From the cell containing the given text, extract its center point as [x, y] coordinate. 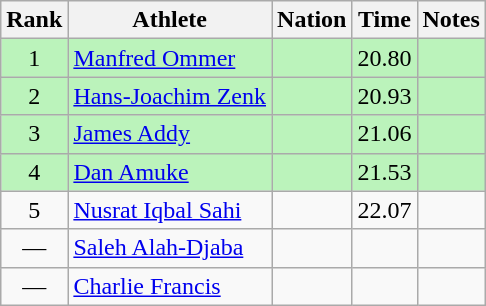
Manfred Ommer [170, 58]
21.06 [384, 134]
2 [34, 96]
Saleh Alah-Djaba [170, 248]
20.93 [384, 96]
Rank [34, 20]
Dan Amuke [170, 172]
Notes [451, 20]
20.80 [384, 58]
Nusrat Iqbal Sahi [170, 210]
Nation [312, 20]
Time [384, 20]
5 [34, 210]
1 [34, 58]
Charlie Francis [170, 286]
21.53 [384, 172]
Hans-Joachim Zenk [170, 96]
James Addy [170, 134]
Athlete [170, 20]
22.07 [384, 210]
4 [34, 172]
3 [34, 134]
